Scan for the cell matching the given text and deliver its [x, y] coordinate at center. 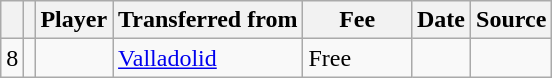
Fee [358, 20]
8 [12, 58]
Player [74, 20]
Source [512, 20]
Free [358, 58]
Valladolid [208, 58]
Date [440, 20]
Transferred from [208, 20]
